Locate the cell with the specified text and output its [x, y] center coordinate. 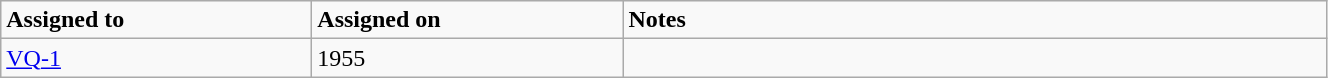
Assigned to [156, 20]
Notes [975, 20]
VQ-1 [156, 58]
1955 [468, 58]
Assigned on [468, 20]
